Output the [X, Y] coordinate of the center of the cell containing the given text.  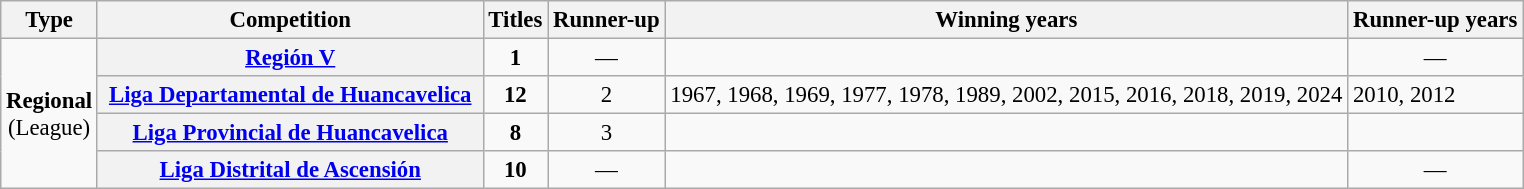
1967, 1968, 1969, 1977, 1978, 1989, 2002, 2015, 2016, 2018, 2019, 2024 [1006, 95]
Competition [290, 20]
Región V [290, 58]
8 [516, 133]
12 [516, 95]
Titles [516, 20]
Runner-up years [1436, 20]
Regional(League) [50, 114]
Type [50, 20]
1 [516, 58]
Liga Distrital de Ascensión [290, 170]
2010, 2012 [1436, 95]
10 [516, 170]
Liga Departamental de Huancavelica [290, 95]
Winning years [1006, 20]
2 [606, 95]
3 [606, 133]
Runner-up [606, 20]
Liga Provincial de Huancavelica [290, 133]
